Search for the cell housing the specified text and yield its (X, Y) center coordinate. 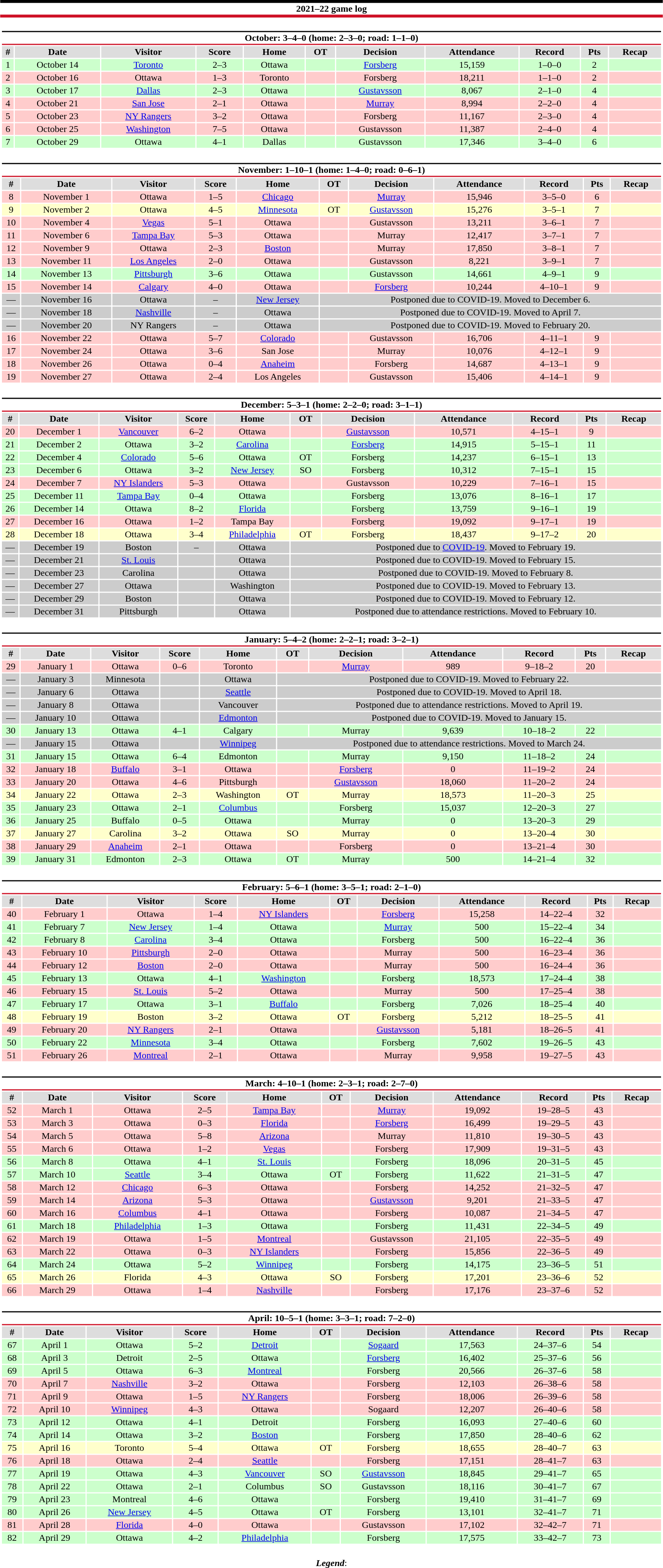
4–2 (196, 1538)
December 31 (59, 612)
81 (12, 1525)
March 19 (57, 1239)
February 17 (65, 1004)
February 8 (65, 940)
989 (453, 666)
November 22 (66, 338)
March 18 (57, 1226)
February 10 (65, 953)
23–36–5 (553, 1264)
23–36–6 (553, 1278)
October 25 (58, 129)
January 23 (55, 808)
61 (12, 1226)
Postponed due to COVID-19. Moved to February 13. (475, 586)
January 6 (55, 692)
14,175 (478, 1264)
8,994 (472, 103)
21–32–5 (553, 1187)
26 (10, 509)
31–41–7 (550, 1499)
6–4 (179, 757)
28 (10, 535)
Postponed due to COVID-19. Moved to January 15. (469, 718)
13–20–4 (539, 834)
8,067 (472, 91)
December 23 (59, 573)
11–20–2 (539, 782)
11,431 (478, 1226)
November 6 (66, 236)
March 10 (57, 1175)
April: 10–5–1 (home: 3–3–1; road: 7–2–0) (331, 1318)
April 10 (55, 1409)
April 23 (55, 1499)
Postponed due to attendance restrictions. Moved to February 10. (475, 612)
18,060 (453, 782)
13,759 (464, 509)
3–5–0 (554, 197)
4–13–1 (554, 364)
82 (12, 1538)
5,212 (482, 1017)
18–26–5 (556, 1030)
4–11–1 (554, 338)
19–26–5 (556, 1042)
Postponed due to attendance restrictions. Moved to April 19. (469, 705)
59 (12, 1200)
5–8 (205, 1136)
28–41–7 (550, 1461)
20–31–5 (553, 1161)
14,687 (479, 364)
14,237 (464, 458)
17,346 (472, 142)
31 (11, 757)
March 3 (57, 1123)
5–7 (216, 338)
October 29 (58, 142)
December 11 (59, 496)
11,810 (478, 1136)
October 14 (58, 65)
1 (8, 65)
5–6 (196, 458)
26–40–6 (550, 1409)
32–42–7 (550, 1525)
78 (12, 1486)
March 29 (57, 1290)
9,150 (453, 757)
68 (12, 1358)
16,706 (479, 338)
October 17 (58, 91)
2–1–0 (550, 91)
19–31–5 (553, 1149)
26–39–6 (550, 1397)
79 (12, 1499)
November: 1–10–1 (home: 1–4–0; road: 0–6–1) (331, 170)
18 (11, 364)
15,276 (479, 210)
15,037 (453, 808)
15–22–4 (556, 927)
37 (11, 834)
22–34–5 (553, 1226)
18,116 (472, 1486)
74 (12, 1435)
16 (11, 338)
3–5–1 (554, 210)
November 14 (66, 287)
December 14 (59, 509)
October 21 (58, 103)
8,221 (479, 261)
April 3 (55, 1358)
February 7 (65, 927)
Postponed due to COVID-19. Moved to April 7. (490, 313)
November 4 (66, 222)
February 12 (65, 965)
November 18 (66, 313)
Postponed due to COVID-19. Moved to February 20. (490, 325)
28–40–6 (550, 1435)
30–41–7 (550, 1486)
April 18 (55, 1461)
7–5 (220, 129)
12,207 (472, 1409)
4–10–1 (554, 287)
18,006 (472, 1397)
3–7–1 (554, 236)
16–22–4 (556, 940)
2–3–0 (550, 116)
March 24 (57, 1264)
24–37–6 (550, 1345)
17,176 (478, 1290)
March 6 (57, 1149)
32–41–7 (550, 1512)
January: 5–4–2 (home: 2–2–1; road: 3–2–1) (331, 639)
55 (12, 1149)
March 26 (57, 1278)
39 (11, 859)
18,096 (478, 1161)
10,229 (464, 483)
December 16 (59, 521)
35 (11, 808)
6–15–1 (545, 458)
5,181 (482, 1030)
9–17–2 (545, 535)
November 16 (66, 299)
17–24–4 (556, 978)
February: 5–6–1 (home: 3–5–1; road: 2–1–0) (331, 887)
12,103 (472, 1383)
50 (12, 1042)
20,566 (472, 1371)
28–40–7 (550, 1448)
14,252 (478, 1187)
7,026 (482, 1004)
March 14 (57, 1200)
64 (12, 1264)
0–6 (179, 666)
27–40–6 (550, 1422)
November 1 (66, 197)
8–2 (196, 509)
0–5 (179, 820)
33–42–7 (550, 1538)
16–24–4 (556, 965)
December 2 (59, 444)
3–6–1 (554, 222)
11–18–2 (539, 757)
April 26 (55, 1512)
76 (12, 1461)
April 9 (55, 1397)
January 22 (55, 795)
29–41–7 (550, 1474)
November 26 (66, 364)
77 (12, 1474)
9,639 (453, 731)
November 13 (66, 274)
Postponed due to COVID-19. Moved to February 19. (475, 547)
18,211 (472, 77)
14–21–4 (539, 859)
19–30–5 (553, 1136)
11–20–3 (539, 795)
21 (10, 444)
4–12–1 (554, 351)
72 (12, 1409)
26–37–6 (550, 1371)
5–15–1 (545, 444)
12–20–3 (539, 808)
10 (11, 222)
October: 3–4–0 (home: 2–3–0; road: 1–1–0) (331, 38)
December 27 (59, 586)
11,167 (472, 116)
April 16 (55, 1448)
12 (11, 248)
14 (11, 274)
57 (12, 1175)
18,845 (472, 1474)
5–1 (216, 222)
17,102 (472, 1525)
December: 5–3–1 (home: 2–2–0; road: 3–1–1) (331, 405)
25–37–6 (550, 1358)
16,093 (472, 1422)
March 16 (57, 1213)
4–9–1 (554, 274)
33 (11, 782)
4–14–1 (554, 377)
7–16–1 (545, 483)
November 24 (66, 351)
7,602 (482, 1042)
April 29 (55, 1538)
10,076 (479, 351)
14,661 (479, 274)
18,655 (472, 1448)
February 19 (65, 1017)
November 2 (66, 210)
Postponed due to COVID-19. Moved to February 8. (475, 573)
80 (12, 1512)
February 15 (65, 991)
26–38–6 (550, 1383)
18,437 (464, 535)
17,201 (478, 1278)
October 23 (58, 116)
14–22–4 (556, 914)
17–25–4 (556, 991)
3–8–1 (554, 248)
2–2–0 (550, 103)
1–0–0 (550, 65)
13,211 (479, 222)
April 22 (55, 1486)
December 29 (59, 598)
13–20–3 (539, 820)
November 11 (66, 261)
Postponed due to COVID-19. Moved to April 18. (469, 692)
December 7 (59, 483)
21,105 (478, 1239)
10–18–2 (539, 731)
January 18 (55, 769)
46 (12, 991)
April 28 (55, 1525)
3 (8, 91)
15,406 (479, 377)
9,201 (478, 1200)
17,575 (472, 1538)
February 1 (65, 914)
January 20 (55, 782)
42 (12, 940)
April 14 (55, 1435)
January 31 (55, 859)
11,622 (478, 1175)
February 13 (65, 978)
5 (8, 116)
Postponed due to COVID-19. Moved to February 12. (475, 598)
1–1–0 (550, 77)
14,915 (464, 444)
March 1 (57, 1110)
21–31–5 (553, 1175)
19–28–5 (553, 1110)
23 (10, 470)
22–36–5 (553, 1252)
16–23–4 (556, 953)
8 (11, 197)
February 26 (65, 1056)
January 1 (55, 666)
January 8 (55, 705)
5–4 (196, 1448)
March 12 (57, 1187)
December 21 (59, 560)
November 27 (66, 377)
11,387 (472, 129)
March 8 (57, 1161)
7–15–1 (545, 470)
January 29 (55, 846)
23–37–6 (553, 1290)
Postponed due to COVID-19. Moved to February 22. (469, 679)
8–16–1 (545, 496)
10,312 (464, 470)
15,856 (478, 1252)
66 (12, 1290)
2–4–0 (550, 129)
March 5 (57, 1136)
March: 4–10–1 (home: 2–3–1; road: 2–7–0) (331, 1083)
9–17–1 (545, 521)
December 6 (59, 470)
17,151 (472, 1461)
April 7 (55, 1383)
December 1 (59, 432)
13,101 (472, 1512)
22–35–5 (553, 1239)
January 10 (55, 718)
75 (12, 1448)
Postponed due to attendance restrictions. Moved to March 24. (469, 743)
13–21–4 (539, 846)
January 3 (55, 679)
53 (12, 1123)
3–9–1 (554, 261)
Postponed due to COVID-19. Moved to December 6. (490, 299)
21–33–5 (553, 1200)
December 18 (59, 535)
10,244 (479, 287)
Postponed due to COVID-19. Moved to February 15. (475, 560)
48 (12, 1017)
70 (12, 1383)
November 20 (66, 325)
16,499 (478, 1123)
2021–22 game log (331, 9)
19,410 (472, 1499)
9,958 (482, 1056)
18–25–5 (556, 1017)
April 19 (55, 1474)
6–2 (196, 432)
19–29–5 (553, 1123)
November 9 (66, 248)
15,946 (479, 197)
4–15–1 (545, 432)
17,909 (478, 1149)
17,563 (472, 1345)
December 19 (59, 547)
December 4 (59, 458)
19–27–5 (556, 1056)
21–34–5 (553, 1213)
January 27 (55, 834)
3–4–0 (550, 142)
October 16 (58, 77)
44 (12, 965)
9–18–2 (539, 666)
April 5 (55, 1371)
February 22 (65, 1042)
15,159 (472, 65)
10,087 (478, 1213)
January 13 (55, 731)
13,076 (464, 496)
10,571 (464, 432)
18–25–4 (556, 1004)
9–16–1 (545, 509)
February 20 (65, 1030)
11–19–2 (539, 769)
16,402 (472, 1358)
April 1 (55, 1345)
January 25 (55, 820)
April 12 (55, 1422)
15,258 (482, 914)
12,417 (479, 236)
March 22 (57, 1252)
